Return [X, Y] of the center of cell containing provided text 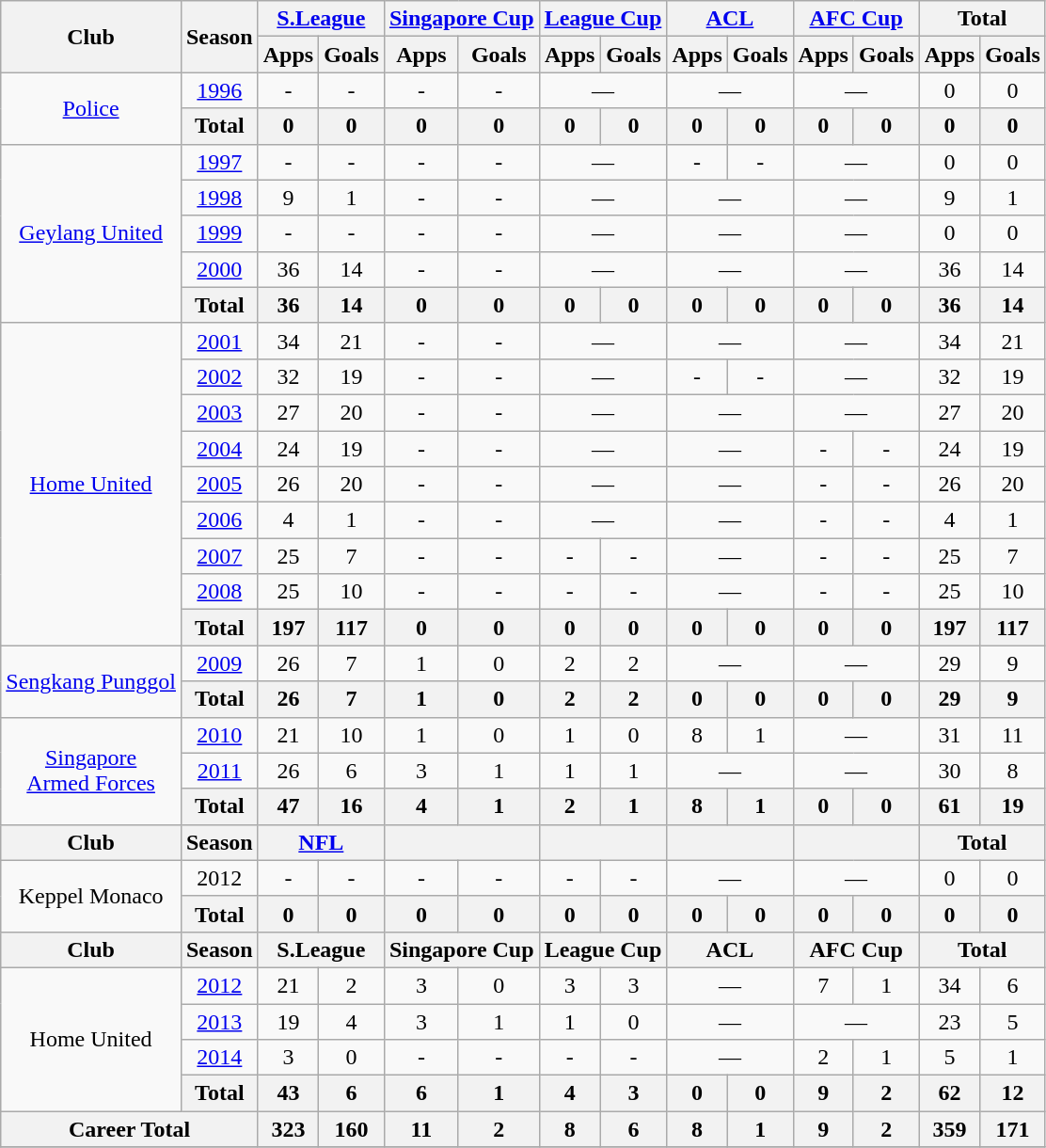
23 [949, 1021]
30 [949, 771]
Geylang United [91, 233]
Keppel Monaco [91, 896]
2011 [219, 771]
1999 [219, 233]
160 [352, 1129]
16 [352, 806]
1997 [219, 162]
61 [949, 806]
2010 [219, 735]
2013 [219, 1021]
2007 [219, 556]
2001 [219, 341]
43 [288, 1093]
2009 [219, 663]
171 [1013, 1129]
2000 [219, 269]
62 [949, 1093]
31 [949, 735]
Career Total [130, 1129]
47 [288, 806]
323 [288, 1129]
1998 [219, 198]
1996 [219, 90]
Sengkang Punggol [91, 681]
2005 [219, 485]
2004 [219, 449]
2003 [219, 412]
359 [949, 1129]
2008 [219, 592]
NFL [321, 842]
2006 [219, 520]
SingaporeArmed Forces [91, 771]
12 [1013, 1093]
2014 [219, 1058]
2002 [219, 376]
Police [91, 108]
